Extract the [x, y] coordinate from the center of the cell holding the provided text.  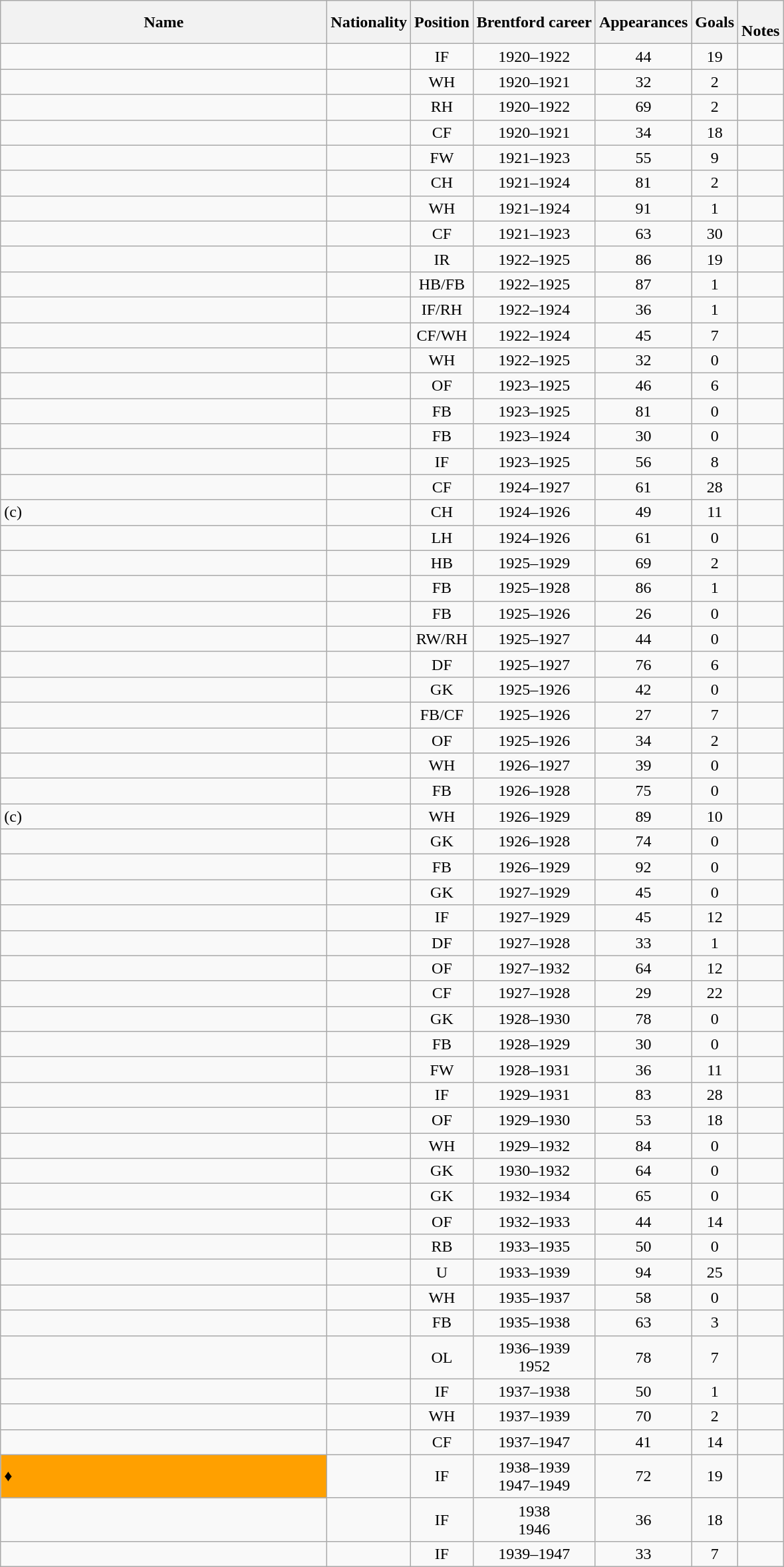
1933–1939 [534, 1272]
1930–1932 [534, 1171]
1928–1929 [534, 1044]
87 [643, 284]
42 [643, 689]
74 [643, 842]
1937–1938 [534, 1391]
9 [715, 158]
91 [643, 208]
1928–1930 [534, 1019]
HB [442, 563]
1924–1927 [534, 487]
46 [643, 386]
1927–1932 [534, 968]
26 [643, 613]
RW/RH [442, 639]
IR [442, 259]
19381946 [534, 1520]
65 [643, 1196]
89 [643, 816]
39 [643, 766]
53 [643, 1120]
CF/WH [442, 335]
1923–1924 [534, 436]
1925–1928 [534, 588]
OL [442, 1357]
1932–1934 [534, 1196]
70 [643, 1417]
1936–19391952 [534, 1357]
22 [715, 993]
Position [442, 23]
RH [442, 107]
27 [643, 715]
92 [643, 867]
1926–1927 [534, 766]
FB/CF [442, 715]
1925–1929 [534, 563]
Brentford career [534, 23]
HB/FB [442, 284]
RB [442, 1247]
♦ [164, 1476]
8 [715, 462]
1929–1932 [534, 1145]
1935–1937 [534, 1298]
76 [643, 664]
83 [643, 1095]
84 [643, 1145]
Goals [715, 23]
10 [715, 816]
1932–1933 [534, 1222]
Notes [761, 23]
56 [643, 462]
94 [643, 1272]
LH [442, 538]
49 [643, 512]
72 [643, 1476]
1928–1931 [534, 1069]
Nationality [369, 23]
25 [715, 1272]
1929–1930 [534, 1120]
Name [164, 23]
1933–1935 [534, 1247]
IF/RH [442, 309]
1937–1947 [534, 1442]
58 [643, 1298]
75 [643, 791]
1937–1939 [534, 1417]
41 [643, 1442]
Appearances [643, 23]
55 [643, 158]
1938–19391947–1949 [534, 1476]
1935–1938 [534, 1323]
U [442, 1272]
1929–1931 [534, 1095]
3 [715, 1323]
1939–1947 [534, 1554]
29 [643, 993]
